Capture the cell that displays the provided text and extract its [x, y] central coordinate. 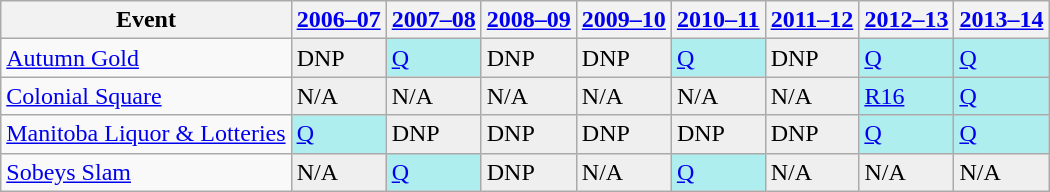
Autumn Gold [146, 58]
2013–14 [1002, 20]
2012–13 [906, 20]
Manitoba Liquor & Lotteries [146, 134]
R16 [906, 96]
2006–07 [338, 20]
Colonial Square [146, 96]
Sobeys Slam [146, 172]
Event [146, 20]
2009–10 [624, 20]
2010–11 [718, 20]
2007–08 [434, 20]
2011–12 [812, 20]
2008–09 [528, 20]
